Determine the [x, y] coordinate at the center of the cell enclosing the given text.  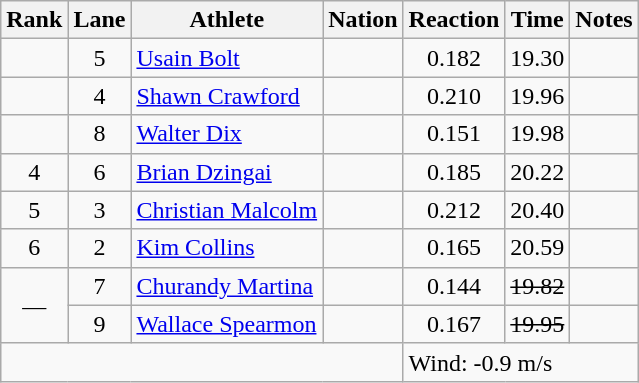
0.165 [454, 248]
Notes [604, 20]
8 [100, 134]
0.167 [454, 324]
Lane [100, 20]
Kim Collins [227, 248]
3 [100, 210]
Wind: -0.9 m/s [520, 362]
Walter Dix [227, 134]
0.151 [454, 134]
9 [100, 324]
20.59 [538, 248]
Wallace Spearmon [227, 324]
2 [100, 248]
Athlete [227, 20]
— [34, 305]
Time [538, 20]
0.185 [454, 172]
20.22 [538, 172]
7 [100, 286]
19.96 [538, 96]
Brian Dzingai [227, 172]
Shawn Crawford [227, 96]
20.40 [538, 210]
19.82 [538, 286]
0.210 [454, 96]
Usain Bolt [227, 58]
0.182 [454, 58]
0.212 [454, 210]
19.98 [538, 134]
Churandy Martina [227, 286]
Reaction [454, 20]
19.95 [538, 324]
Rank [34, 20]
0.144 [454, 286]
19.30 [538, 58]
Christian Malcolm [227, 210]
Nation [363, 20]
